Locate the cell with the specified text and output its [X, Y] center coordinate. 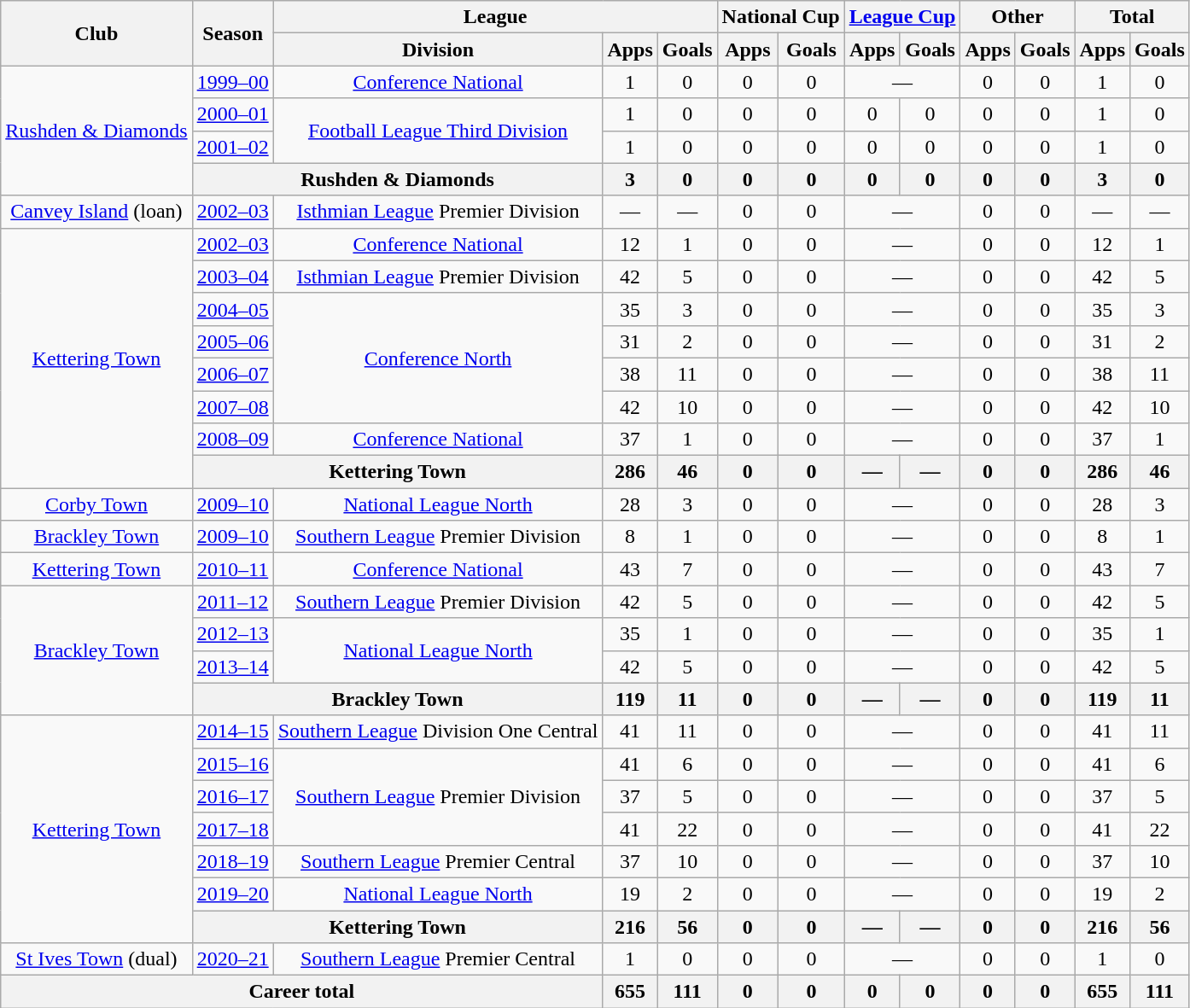
2018–19 [232, 861]
2016–17 [232, 796]
2019–20 [232, 894]
St Ives Town (dual) [96, 959]
Division [438, 50]
Conference North [438, 358]
2000–01 [232, 114]
2013–14 [232, 667]
League [495, 17]
Other [1018, 17]
1999–00 [232, 82]
2011–12 [232, 602]
2017–18 [232, 829]
2005–06 [232, 341]
2020–21 [232, 959]
League Cup [902, 17]
Football League Third Division [438, 131]
2003–04 [232, 277]
2014–15 [232, 731]
Total [1132, 17]
2012–13 [232, 634]
2015–16 [232, 764]
National Cup [780, 17]
Southern League Division One Central [438, 731]
2007–08 [232, 407]
2010–11 [232, 569]
Career total [302, 992]
Canvey Island (loan) [96, 212]
Season [232, 33]
2008–09 [232, 440]
Corby Town [96, 504]
2006–07 [232, 374]
2001–02 [232, 147]
Club [96, 33]
2004–05 [232, 309]
